Search for the cell housing the specified text and yield its [x, y] center coordinate. 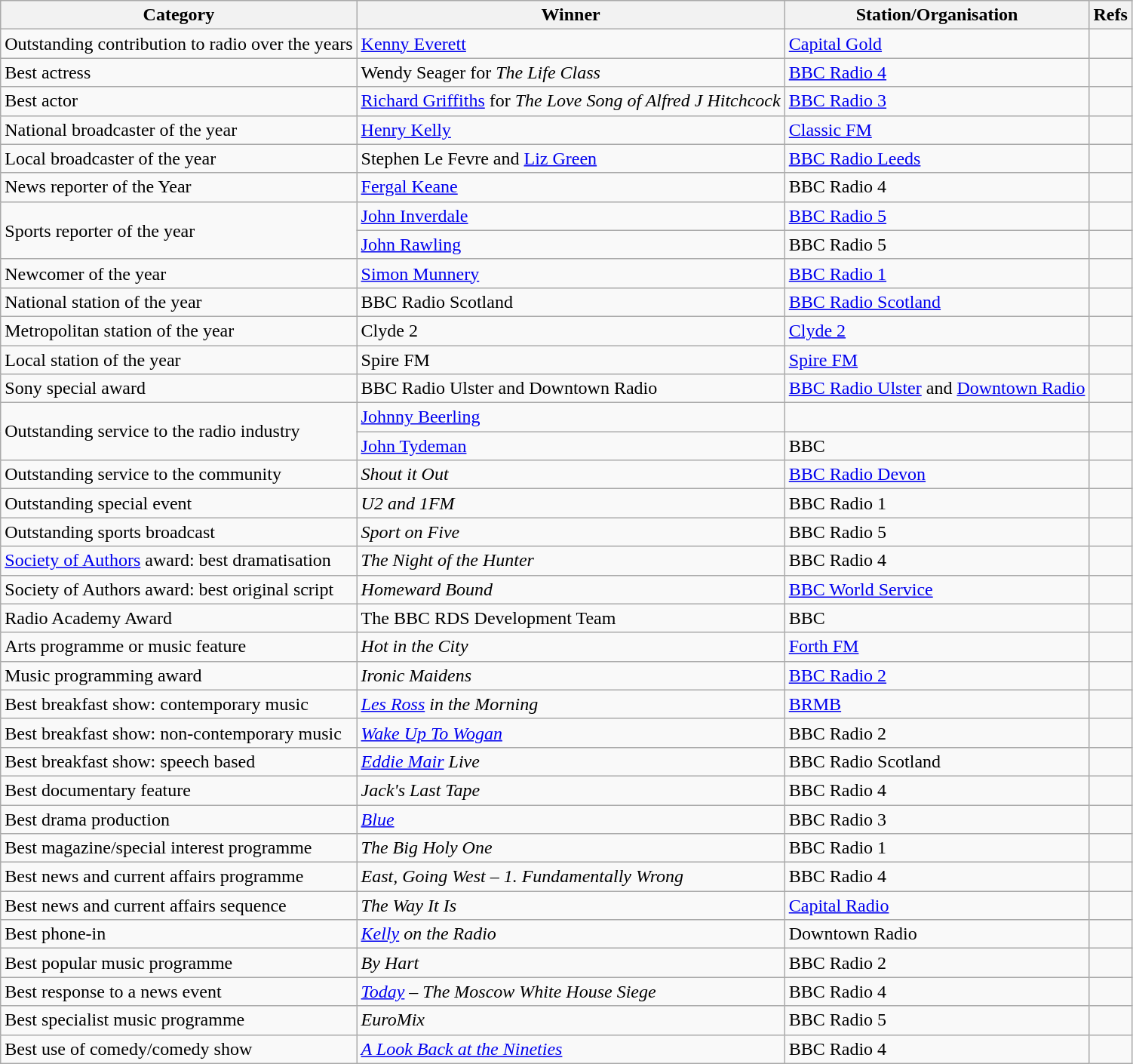
Blue [570, 819]
Sports reporter of the year [179, 230]
National broadcaster of the year [179, 130]
Sport on Five [570, 532]
Local station of the year [179, 360]
Outstanding special event [179, 503]
Best specialist music programme [179, 1020]
Category [179, 15]
Arts programme or music feature [179, 647]
EuroMix [570, 1020]
Outstanding sports broadcast [179, 532]
John Inverdale [570, 216]
U2 and 1FM [570, 503]
Music programming award [179, 675]
National station of the year [179, 302]
Best magazine/special interest programme [179, 848]
By Hart [570, 963]
Local broadcaster of the year [179, 158]
Society of Authors award: best original script [179, 589]
Best breakfast show: contemporary music [179, 704]
Best drama production [179, 819]
BBC Radio Devon [937, 475]
Ironic Maidens [570, 675]
Today – The Moscow White House Siege [570, 992]
Station/Organisation [937, 15]
Capital Gold [937, 44]
Wendy Seager for The Life Class [570, 72]
Outstanding contribution to radio over the years [179, 44]
Downtown Radio [937, 934]
Best use of comedy/comedy show [179, 1049]
Best response to a news event [179, 992]
Kenny Everett [570, 44]
Stephen Le Fevre and Liz Green [570, 158]
Outstanding service to the community [179, 475]
Best news and current affairs sequence [179, 906]
Kelly on the Radio [570, 934]
Society of Authors award: best dramatisation [179, 561]
John Rawling [570, 244]
Hot in the City [570, 647]
Best breakfast show: non-contemporary music [179, 733]
Wake Up To Wogan [570, 733]
BBC World Service [937, 589]
Best news and current affairs programme [179, 877]
Forth FM [937, 647]
The Big Holy One [570, 848]
Capital Radio [937, 906]
East, Going West – 1. Fundamentally Wrong [570, 877]
John Tydeman [570, 446]
Radio Academy Award [179, 618]
News reporter of the Year [179, 187]
The BBC RDS Development Team [570, 618]
Refs [1110, 15]
Winner [570, 15]
Classic FM [937, 130]
Best actor [179, 101]
Best phone-in [179, 934]
Les Ross in the Morning [570, 704]
Best documentary feature [179, 790]
BBC Radio Leeds [937, 158]
Eddie Mair Live [570, 761]
Jack's Last Tape [570, 790]
Outstanding service to the radio industry [179, 432]
Richard Griffiths for The Love Song of Alfred J Hitchcock [570, 101]
Johnny Beerling [570, 417]
Metropolitan station of the year [179, 331]
The Way It Is [570, 906]
BRMB [937, 704]
Fergal Keane [570, 187]
Simon Munnery [570, 273]
The Night of the Hunter [570, 561]
Newcomer of the year [179, 273]
Best actress [179, 72]
Best popular music programme [179, 963]
Sony special award [179, 389]
Homeward Bound [570, 589]
Shout it Out [570, 475]
Best breakfast show: speech based [179, 761]
A Look Back at the Nineties [570, 1049]
Henry Kelly [570, 130]
